Provide the (X, Y) coordinate of the cell's center where the given text is located.  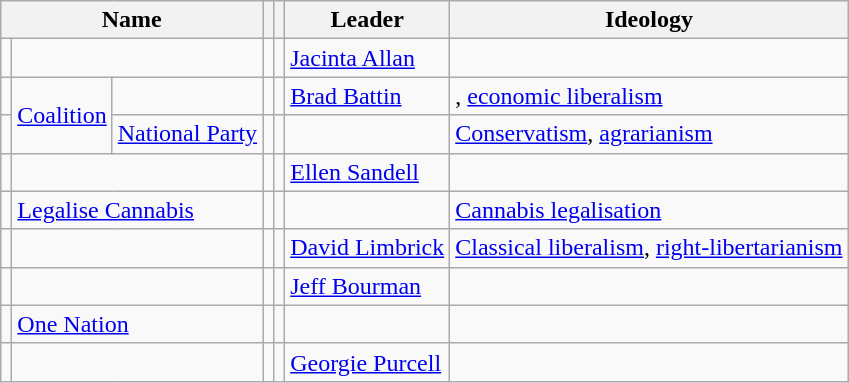
Brad Battin (368, 96)
Conservatism, agrarianism (649, 134)
Name (132, 20)
Coalition (62, 115)
Leader (368, 20)
Ideology (649, 20)
Georgie Purcell (368, 362)
David Limbrick (368, 248)
Jeff Bourman (368, 286)
Ellen Sandell (368, 172)
Classical liberalism, right-libertarianism (649, 248)
One Nation (138, 324)
, economic liberalism (649, 96)
Legalise Cannabis (138, 210)
National Party (187, 134)
Cannabis legalisation (649, 210)
Jacinta Allan (368, 58)
